Detect which cell encompasses the target text, then output its [X, Y] center coordinate. 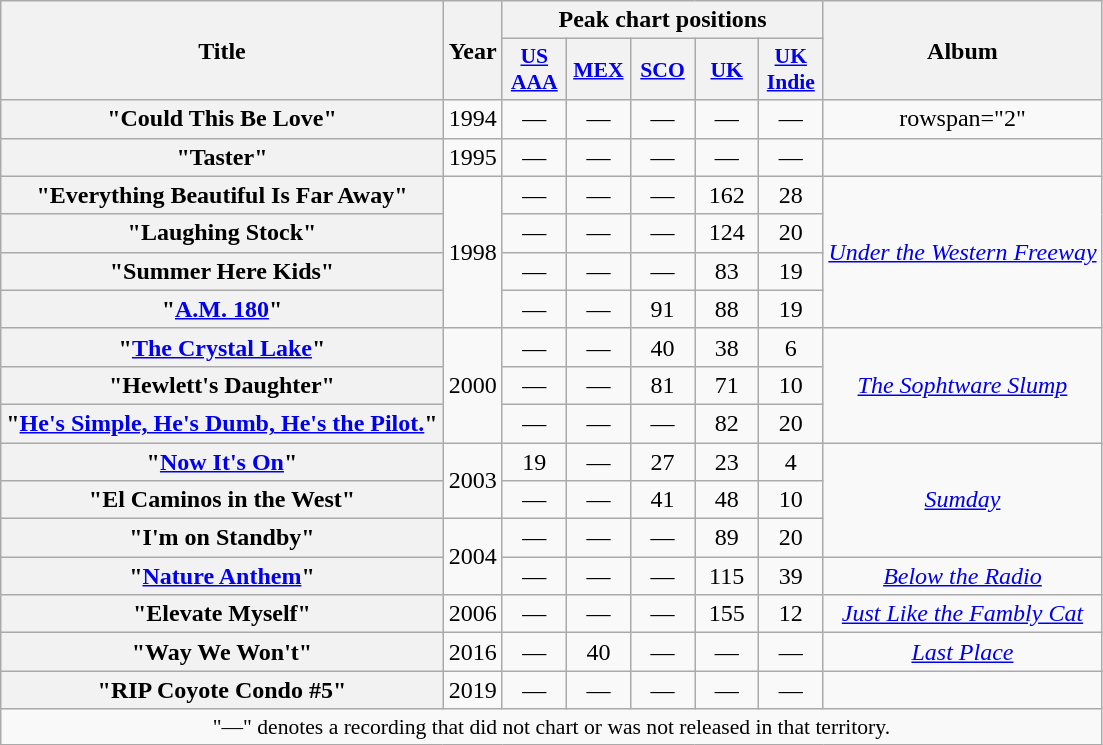
"Hewlett's Daughter" [222, 385]
27 [662, 461]
"Elevate Myself" [222, 614]
Below the Radio [962, 576]
12 [791, 614]
2003 [472, 480]
1995 [472, 157]
162 [727, 195]
"Way We Won't" [222, 652]
Last Place [962, 652]
71 [727, 385]
Just Like the Fambly Cat [962, 614]
"Now It's On" [222, 461]
91 [662, 309]
Sumday [962, 499]
82 [727, 423]
"I'm on Standby" [222, 538]
"Could This Be Love" [222, 119]
MEX [598, 70]
"A.M. 180" [222, 309]
6 [791, 347]
124 [727, 233]
48 [727, 500]
"The Crystal Lake" [222, 347]
81 [662, 385]
"He's Simple, He's Dumb, He's the Pilot." [222, 423]
Peak chart positions [662, 20]
"—" denotes a recording that did not chart or was not released in that territory. [552, 727]
rowspan="2" [962, 119]
Title [222, 50]
115 [727, 576]
UK [727, 70]
39 [791, 576]
The Sophtware Slump [962, 385]
Album [962, 50]
2000 [472, 385]
2006 [472, 614]
Under the Western Freeway [962, 252]
1998 [472, 252]
Year [472, 50]
"Laughing Stock" [222, 233]
"Everything Beautiful Is Far Away" [222, 195]
"El Caminos in the West" [222, 500]
38 [727, 347]
41 [662, 500]
1994 [472, 119]
2019 [472, 690]
4 [791, 461]
SCO [662, 70]
2016 [472, 652]
23 [727, 461]
UKIndie [791, 70]
"RIP Coyote Condo #5" [222, 690]
88 [727, 309]
"Nature Anthem" [222, 576]
"Taster" [222, 157]
"Summer Here Kids" [222, 271]
2004 [472, 557]
28 [791, 195]
155 [727, 614]
USAAA [534, 70]
83 [727, 271]
89 [727, 538]
